Return the (X, Y) coordinate for the center point of the cell that contains the specified text.  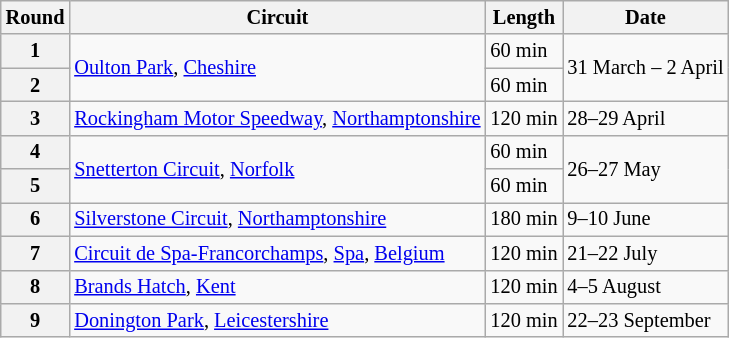
Silverstone Circuit, Northamptonshire (277, 219)
Circuit (277, 17)
Brands Hatch, Kent (277, 287)
Donington Park, Leicestershire (277, 320)
3 (36, 118)
31 March – 2 April (646, 68)
26–27 May (646, 168)
5 (36, 186)
7 (36, 253)
Date (646, 17)
8 (36, 287)
9 (36, 320)
4 (36, 152)
28–29 April (646, 118)
6 (36, 219)
22–23 September (646, 320)
Length (524, 17)
Snetterton Circuit, Norfolk (277, 168)
Rockingham Motor Speedway, Northamptonshire (277, 118)
Round (36, 17)
9–10 June (646, 219)
21–22 July (646, 253)
1 (36, 51)
4–5 August (646, 287)
Oulton Park, Cheshire (277, 68)
2 (36, 85)
Circuit de Spa-Francorchamps, Spa, Belgium (277, 253)
180 min (524, 219)
